Return the (x, y) coordinate for the center point of the cell that contains the specified text.  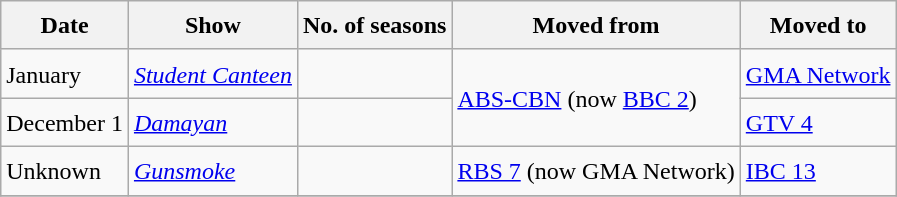
IBC 13 (818, 170)
RBS 7 (now GMA Network) (596, 170)
Student Canteen (212, 74)
GTV 4 (818, 122)
Unknown (65, 170)
No. of seasons (374, 26)
Show (212, 26)
January (65, 74)
ABS-CBN (now BBC 2) (596, 98)
December 1 (65, 122)
Date (65, 26)
GMA Network (818, 74)
Moved from (596, 26)
Moved to (818, 26)
Damayan (212, 122)
Gunsmoke (212, 170)
